Identify which cell holds the provided text, then report its (X, Y) central coordinate. 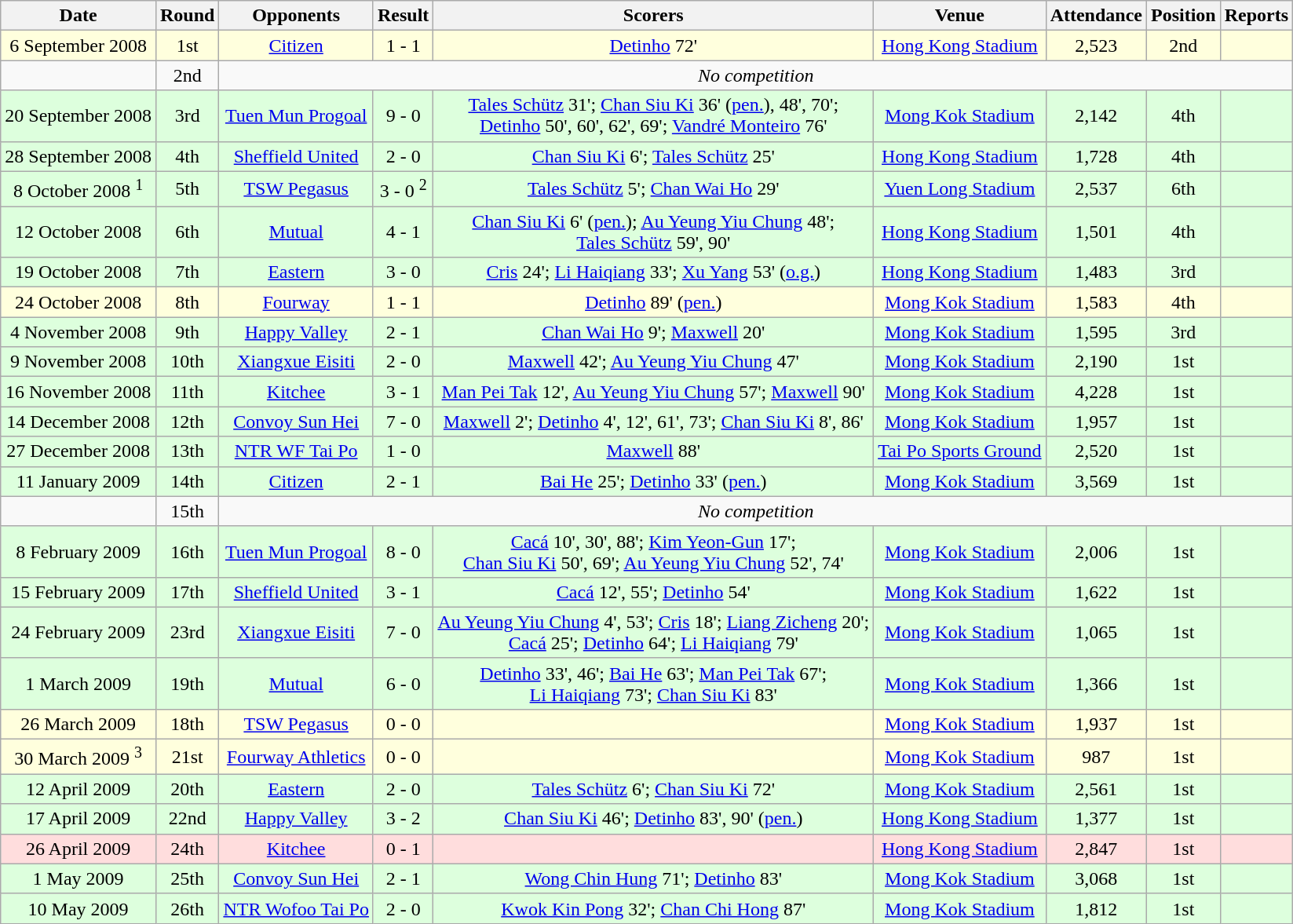
1,065 (1096, 633)
Position (1183, 16)
1,483 (1096, 272)
1,366 (1096, 683)
6 September 2008 (79, 46)
23rd (187, 633)
Date (79, 16)
Chan Siu Ki 46'; Detinho 83', 90' (pen.) (653, 819)
3 - 0 2 (403, 188)
Round (187, 16)
1,812 (1096, 908)
2,523 (1096, 46)
26th (187, 908)
27 December 2008 (79, 451)
Attendance (1096, 16)
Man Pei Tak 12', Au Yeung Yiu Chung 57'; Maxwell 90' (653, 392)
2,847 (1096, 849)
14th (187, 481)
10 May 2009 (79, 908)
2,190 (1096, 362)
22nd (187, 819)
14 December 2008 (79, 422)
5th (187, 188)
Kwok Kin Pong 32'; Chan Chi Hong 87' (653, 908)
15th (187, 511)
13th (187, 451)
Yuen Long Stadium (959, 188)
Cris 24'; Li Haiqiang 33'; Xu Yang 53' (o.g.) (653, 272)
3,569 (1096, 481)
26 April 2009 (79, 849)
9 - 0 (403, 116)
25th (187, 878)
Maxwell 88' (653, 451)
20 September 2008 (79, 116)
Result (403, 16)
2,537 (1096, 188)
19 October 2008 (79, 272)
Fourway (297, 302)
24 October 2008 (79, 302)
1,957 (1096, 422)
Bai He 25'; Detinho 33' (pen.) (653, 481)
1,728 (1096, 156)
3 - 2 (403, 819)
1,501 (1096, 232)
Wong Chin Hung 71'; Detinho 83' (653, 878)
12 October 2008 (79, 232)
11 January 2009 (79, 481)
Maxwell 42'; Au Yeung Yiu Chung 47' (653, 362)
Scorers (653, 16)
24th (187, 849)
28 September 2008 (79, 156)
6 - 0 (403, 683)
18th (187, 724)
4 - 1 (403, 232)
3 - 0 (403, 272)
Au Yeung Yiu Chung 4', 53'; Cris 18'; Liang Zicheng 20'; Cacá 25'; Detinho 64'; Li Haiqiang 79' (653, 633)
3,068 (1096, 878)
21st (187, 757)
Fourway Athletics (297, 757)
Venue (959, 16)
1 - 0 (403, 451)
1,937 (1096, 724)
1 May 2009 (79, 878)
1 March 2009 (79, 683)
Detinho 72' (653, 46)
NTR Wofoo Tai Po (297, 908)
Tales Schütz 5'; Chan Wai Ho 29' (653, 188)
4 November 2008 (79, 332)
1,595 (1096, 332)
8 - 0 (403, 551)
16 November 2008 (79, 392)
987 (1096, 757)
7th (187, 272)
0 - 1 (403, 849)
Maxwell 2'; Detinho 4', 12', 61', 73'; Chan Siu Ki 8', 86' (653, 422)
9th (187, 332)
Chan Siu Ki 6' (pen.); Au Yeung Yiu Chung 48'; Tales Schütz 59', 90' (653, 232)
1,583 (1096, 302)
16th (187, 551)
12 April 2009 (79, 789)
Tai Po Sports Ground (959, 451)
Cacá 10', 30', 88'; Kim Yeon-Gun 17'; Chan Siu Ki 50', 69'; Au Yeung Yiu Chung 52', 74' (653, 551)
Tales Schütz 31'; Chan Siu Ki 36' (pen.), 48', 70'; Detinho 50', 60', 62', 69'; Vandré Monteiro 76' (653, 116)
26 March 2009 (79, 724)
Detinho 33', 46'; Bai He 63'; Man Pei Tak 67'; Li Haiqiang 73'; Chan Siu Ki 83' (653, 683)
8 October 2008 1 (79, 188)
Cacá 12', 55'; Detinho 54' (653, 592)
30 March 2009 3 (79, 757)
Opponents (297, 16)
8 February 2009 (79, 551)
20th (187, 789)
8th (187, 302)
11th (187, 392)
NTR WF Tai Po (297, 451)
Detinho 89' (pen.) (653, 302)
10th (187, 362)
4,228 (1096, 392)
17 April 2009 (79, 819)
12th (187, 422)
15 February 2009 (79, 592)
Chan Wai Ho 9'; Maxwell 20' (653, 332)
2,520 (1096, 451)
2,561 (1096, 789)
9 November 2008 (79, 362)
17th (187, 592)
1,377 (1096, 819)
1,622 (1096, 592)
2,006 (1096, 551)
Reports (1256, 16)
Tales Schütz 6'; Chan Siu Ki 72' (653, 789)
Chan Siu Ki 6'; Tales Schütz 25' (653, 156)
19th (187, 683)
2,142 (1096, 116)
24 February 2009 (79, 633)
